Return the (x, y) coordinate for the center point of the cell that contains the specified text.  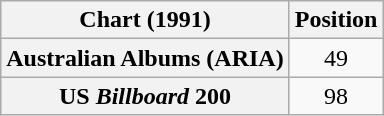
49 (336, 58)
98 (336, 96)
Australian Albums (ARIA) (145, 58)
Chart (1991) (145, 20)
Position (336, 20)
US Billboard 200 (145, 96)
